Search for the cell housing the specified text and yield its (x, y) center coordinate. 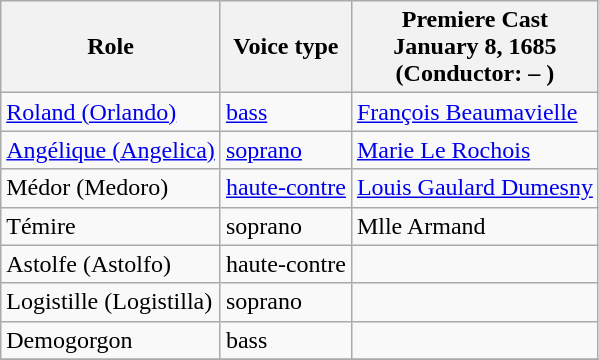
Marie Le Rochois (474, 150)
Astolfe (Astolfo) (111, 264)
Angélique (Angelica) (111, 150)
Role (111, 47)
Demogorgon (111, 340)
Louis Gaulard Dumesny (474, 188)
Logistille (Logistilla) (111, 302)
Médor (Medoro) (111, 188)
François Beaumavielle (474, 112)
Roland (Orlando) (111, 112)
Témire (111, 226)
Voice type (286, 47)
Mlle Armand (474, 226)
Premiere CastJanuary 8, 1685(Conductor: – ) (474, 47)
